Locate the cell with the specified text and output its (X, Y) center coordinate. 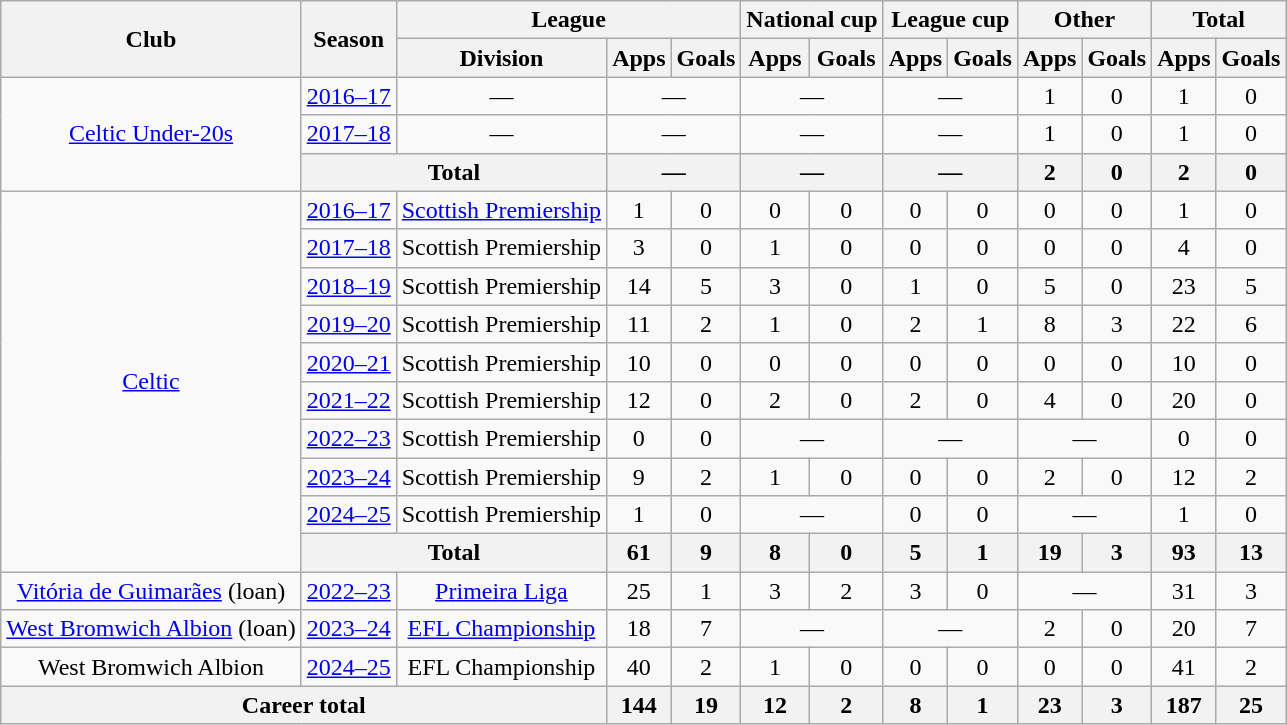
187 (1184, 705)
Other (1084, 20)
18 (639, 629)
14 (639, 286)
2020–21 (348, 362)
League cup (950, 20)
Celtic Under-20s (151, 134)
41 (1184, 667)
2021–22 (348, 400)
2018–19 (348, 286)
National cup (812, 20)
2019–20 (348, 324)
144 (639, 705)
40 (639, 667)
22 (1184, 324)
Season (348, 39)
West Bromwich Albion (loan) (151, 629)
Primeira Liga (501, 591)
League (568, 20)
6 (1251, 324)
Club (151, 39)
Celtic (151, 382)
11 (639, 324)
Division (501, 58)
Career total (304, 705)
West Bromwich Albion (151, 667)
Vitória de Guimarães (loan) (151, 591)
61 (639, 553)
93 (1184, 553)
31 (1184, 591)
13 (1251, 553)
